From the cell containing the given text, extract its center point as (x, y) coordinate. 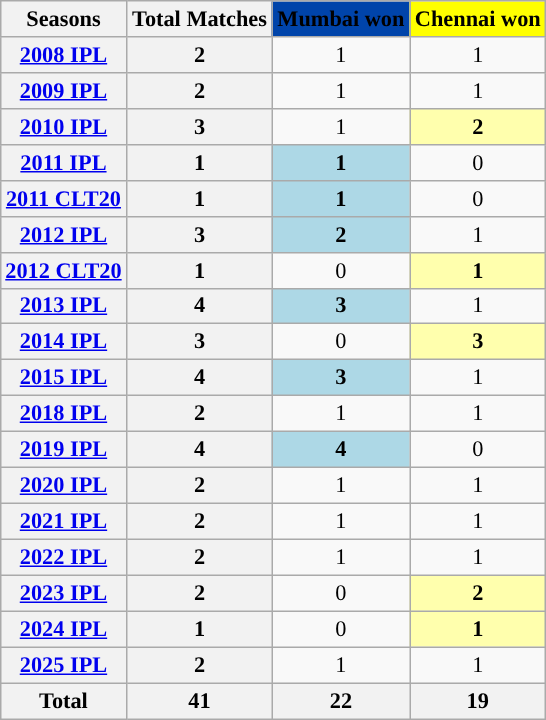
2022 IPL (64, 557)
2018 IPL (64, 414)
2014 IPL (64, 342)
2025 IPL (64, 665)
Seasons (64, 19)
2013 IPL (64, 306)
2012 CLT20 (64, 270)
2021 IPL (64, 521)
2009 IPL (64, 91)
2015 IPL (64, 378)
Total (64, 701)
41 (200, 701)
2010 IPL (64, 126)
2011 CLT20 (64, 198)
22 (340, 701)
2023 IPL (64, 593)
2020 IPL (64, 486)
19 (478, 701)
2019 IPL (64, 450)
Chennai won (478, 19)
Total Matches (200, 19)
2012 IPL (64, 234)
2024 IPL (64, 629)
Mumbai won (340, 19)
2008 IPL (64, 55)
2011 IPL (64, 162)
